For the text-containing cell, return its midpoint in [X, Y] coordinate format. 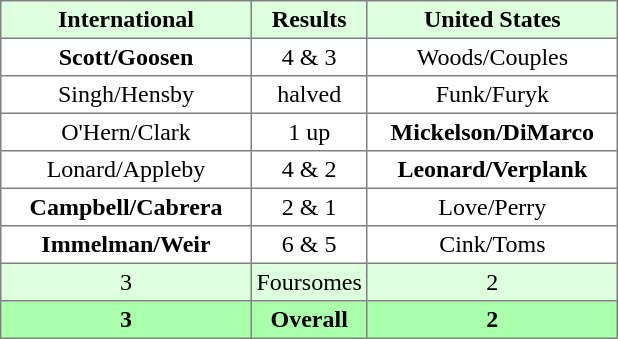
Mickelson/DiMarco [492, 132]
Leonard/Verplank [492, 170]
Woods/Couples [492, 57]
United States [492, 20]
1 up [309, 132]
Campbell/Cabrera [126, 207]
Lonard/Appleby [126, 170]
Singh/Hensby [126, 95]
halved [309, 95]
Funk/Furyk [492, 95]
2 & 1 [309, 207]
4 & 2 [309, 170]
Results [309, 20]
Immelman/Weir [126, 245]
4 & 3 [309, 57]
International [126, 20]
Overall [309, 320]
Foursomes [309, 282]
Scott/Goosen [126, 57]
6 & 5 [309, 245]
Love/Perry [492, 207]
O'Hern/Clark [126, 132]
Cink/Toms [492, 245]
